Capture the cell that displays the provided text and extract its [x, y] central coordinate. 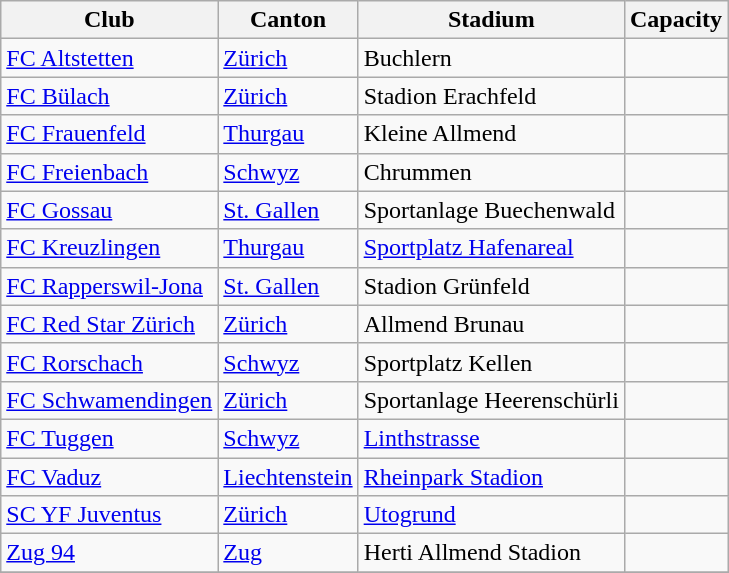
SC YF Juventus [110, 515]
Buchlern [491, 58]
FC Rapperswil-Jona [110, 286]
Sportplatz Hafenareal [491, 248]
Stadion Grünfeld [491, 286]
FC Schwamendingen [110, 400]
FC Altstetten [110, 58]
FC Bülach [110, 96]
Zug [288, 553]
Liechtenstein [288, 477]
Linthstrasse [491, 438]
Rheinpark Stadion [491, 477]
Kleine Allmend [491, 134]
Sportplatz Kellen [491, 362]
Sportanlage Heerenschürli [491, 400]
FC Frauenfeld [110, 134]
FC Rorschach [110, 362]
FC Tuggen [110, 438]
Club [110, 20]
Canton [288, 20]
FC Vaduz [110, 477]
Stadium [491, 20]
Zug 94 [110, 553]
Capacity [676, 20]
Stadion Erachfeld [491, 96]
Utogrund [491, 515]
FC Gossau [110, 210]
FC Red Star Zürich [110, 324]
FC Kreuzlingen [110, 248]
Allmend Brunau [491, 324]
FC Freienbach [110, 172]
Sportanlage Buechenwald [491, 210]
Chrummen [491, 172]
Herti Allmend Stadion [491, 553]
